Locate the cell with the specified text and output its (x, y) center coordinate. 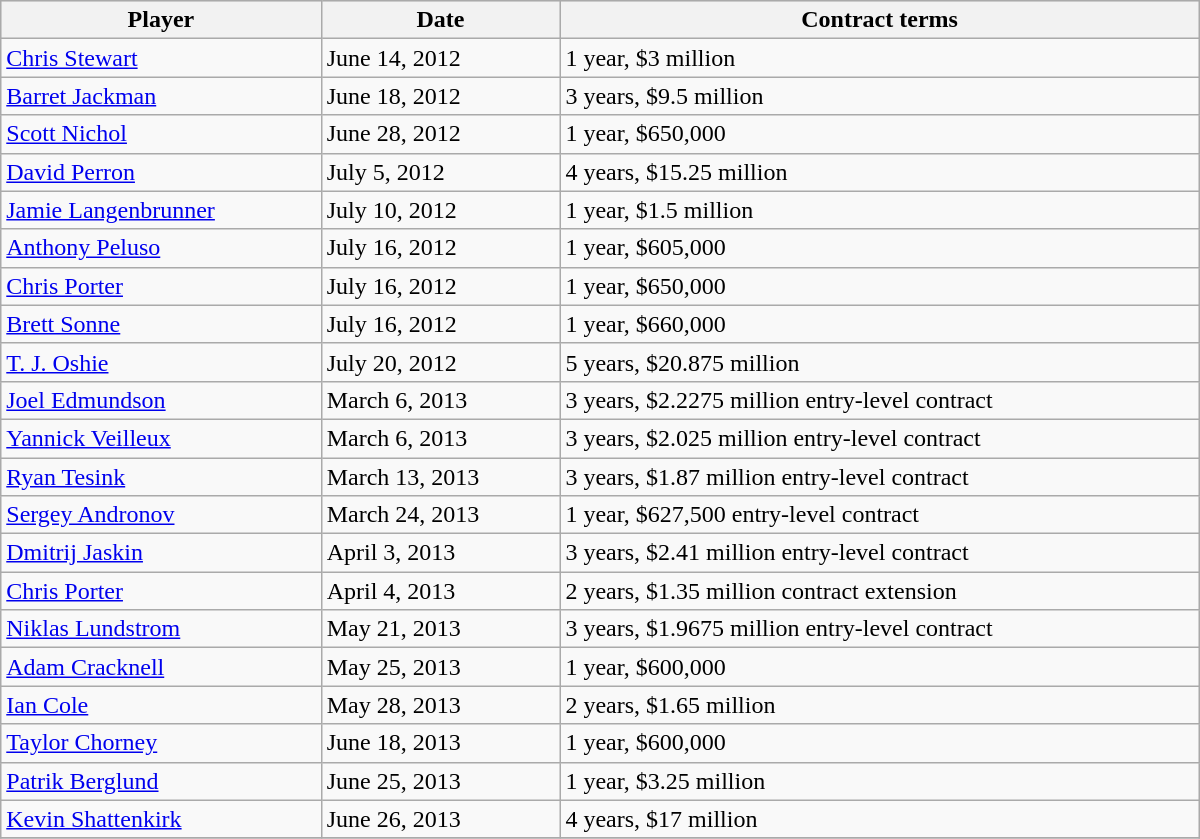
Adam Cracknell (161, 667)
Joel Edmundson (161, 400)
4 years, $17 million (880, 819)
June 28, 2012 (440, 134)
June 18, 2012 (440, 96)
T. J. Oshie (161, 362)
Jamie Langenbrunner (161, 210)
Barret Jackman (161, 96)
3 years, $2.025 million entry-level contract (880, 438)
5 years, $20.875 million (880, 362)
1 year, $1.5 million (880, 210)
June 14, 2012 (440, 58)
Contract terms (880, 20)
April 3, 2013 (440, 553)
3 years, $2.41 million entry-level contract (880, 553)
3 years, $2.2275 million entry-level contract (880, 400)
Anthony Peluso (161, 248)
4 years, $15.25 million (880, 172)
Yannick Veilleux (161, 438)
May 21, 2013 (440, 629)
July 5, 2012 (440, 172)
David Perron (161, 172)
1 year, $660,000 (880, 324)
June 25, 2013 (440, 781)
Player (161, 20)
Sergey Andronov (161, 515)
March 24, 2013 (440, 515)
March 13, 2013 (440, 477)
2 years, $1.65 million (880, 705)
Date (440, 20)
Ryan Tesink (161, 477)
Ian Cole (161, 705)
Taylor Chorney (161, 743)
Brett Sonne (161, 324)
3 years, $1.87 million entry-level contract (880, 477)
July 10, 2012 (440, 210)
June 18, 2013 (440, 743)
May 25, 2013 (440, 667)
Chris Stewart (161, 58)
June 26, 2013 (440, 819)
April 4, 2013 (440, 591)
Patrik Berglund (161, 781)
3 years, $1.9675 million entry-level contract (880, 629)
2 years, $1.35 million contract extension (880, 591)
July 20, 2012 (440, 362)
1 year, $3 million (880, 58)
1 year, $3.25 million (880, 781)
Dmitrij Jaskin (161, 553)
Scott Nichol (161, 134)
May 28, 2013 (440, 705)
3 years, $9.5 million (880, 96)
1 year, $627,500 entry-level contract (880, 515)
Kevin Shattenkirk (161, 819)
1 year, $605,000 (880, 248)
Niklas Lundstrom (161, 629)
